Determine the [X, Y] coordinate at the center of the cell enclosing the given text.  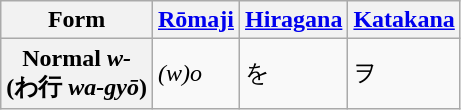
Hiragana [294, 20]
Rōmaji [196, 20]
(w)o [196, 74]
を [294, 74]
Katakana [404, 20]
Form [77, 20]
ヲ [404, 74]
Normal w-(わ行 wa-gyō) [77, 74]
